Locate the cell with the specified text and output its [x, y] center coordinate. 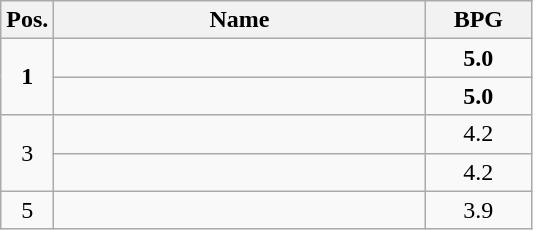
BPG [478, 20]
5 [28, 210]
3 [28, 153]
Pos. [28, 20]
1 [28, 77]
Name [240, 20]
3.9 [478, 210]
